Output the [x, y] coordinate of the center of the cell containing the given text.  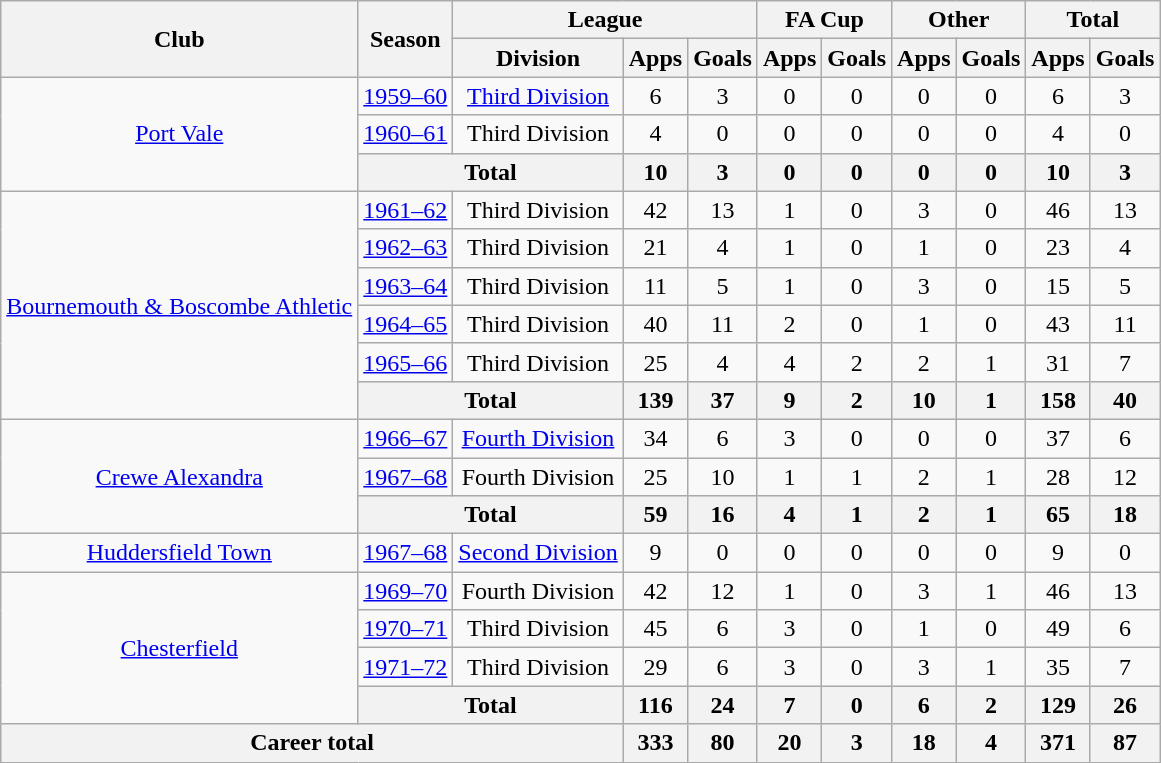
29 [655, 667]
Bournemouth & Boscombe Athletic [180, 305]
Division [538, 58]
League [606, 20]
Club [180, 39]
31 [1058, 362]
1969–70 [406, 591]
139 [655, 400]
49 [1058, 629]
80 [723, 743]
45 [655, 629]
1963–64 [406, 286]
Port Vale [180, 134]
Career total [312, 743]
371 [1058, 743]
87 [1125, 743]
34 [655, 438]
59 [655, 515]
1964–65 [406, 324]
65 [1058, 515]
26 [1125, 705]
16 [723, 515]
Second Division [538, 553]
129 [1058, 705]
15 [1058, 286]
35 [1058, 667]
116 [655, 705]
1961–62 [406, 210]
1962–63 [406, 248]
43 [1058, 324]
24 [723, 705]
1965–66 [406, 362]
Season [406, 39]
1959–60 [406, 96]
21 [655, 248]
1966–67 [406, 438]
Chesterfield [180, 648]
1971–72 [406, 667]
FA Cup [824, 20]
158 [1058, 400]
1960–61 [406, 134]
333 [655, 743]
20 [789, 743]
1970–71 [406, 629]
Crewe Alexandra [180, 476]
23 [1058, 248]
28 [1058, 477]
Other [959, 20]
Huddersfield Town [180, 553]
